Capture the cell that displays the provided text and extract its (x, y) central coordinate. 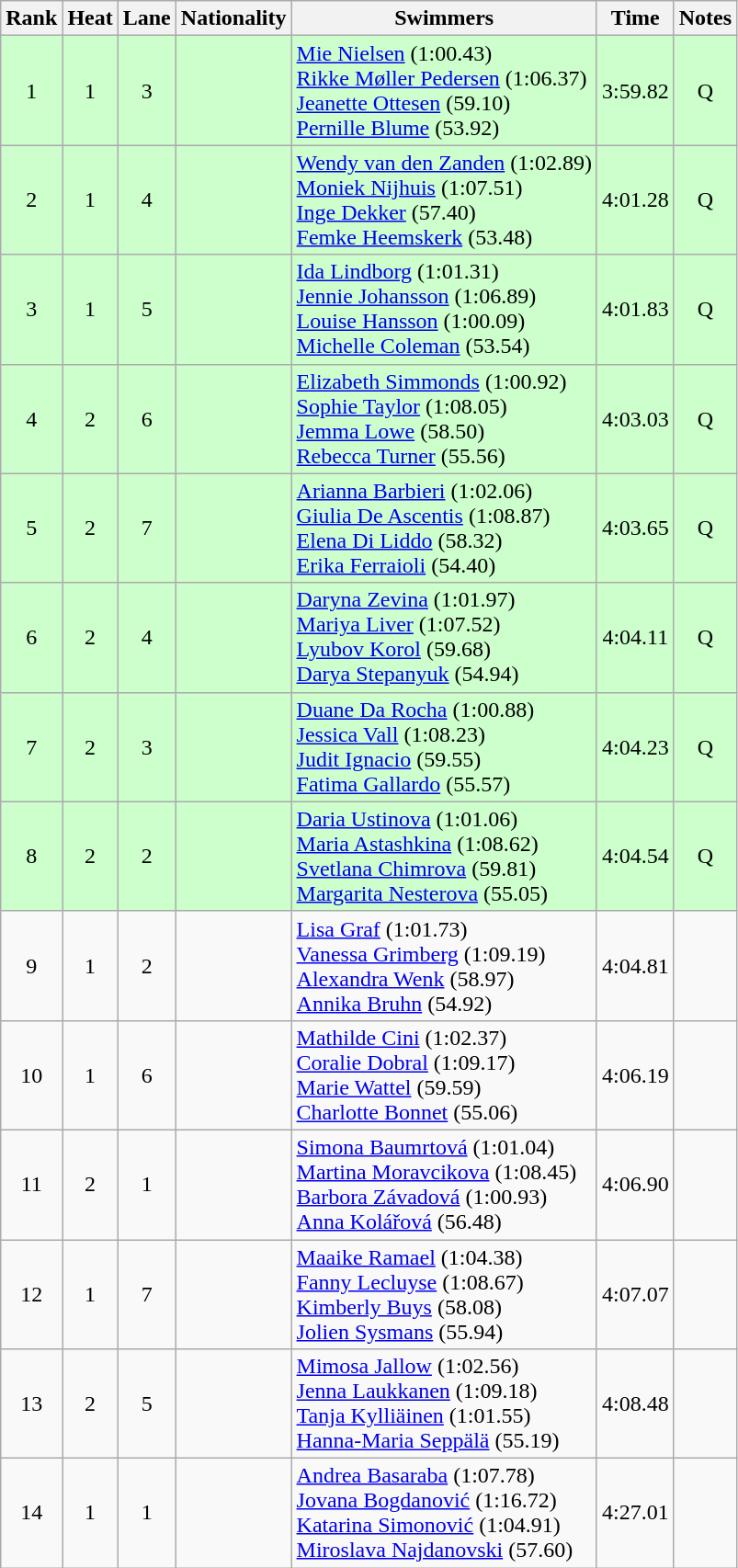
4:04.23 (635, 746)
13 (31, 1404)
Lane (147, 18)
Swimmers (444, 18)
4:04.11 (635, 638)
4:27.01 (635, 1513)
Mathilde Cini (1:02.37)Coralie Dobral (1:09.17)Marie Wattel (59.59)Charlotte Bonnet (55.06) (444, 1075)
Arianna Barbieri (1:02.06)Giulia De Ascentis (1:08.87)Elena Di Liddo (58.32)Erika Ferraioli (54.40) (444, 528)
8 (31, 857)
12 (31, 1294)
Mie Nielsen (1:00.43)Rikke Møller Pedersen (1:06.37)Jeanette Ottesen (59.10)Pernille Blume (53.92) (444, 90)
4:01.83 (635, 309)
Heat (90, 18)
10 (31, 1075)
4:04.54 (635, 857)
4:06.90 (635, 1184)
3:59.82 (635, 90)
Elizabeth Simmonds (1:00.92)Sophie Taylor (1:08.05)Jemma Lowe (58.50)Rebecca Turner (55.56) (444, 419)
Wendy van den Zanden (1:02.89)Moniek Nijhuis (1:07.51)Inge Dekker (57.40)Femke Heemskerk (53.48) (444, 200)
4:01.28 (635, 200)
4:07.07 (635, 1294)
Andrea Basaraba (1:07.78)Jovana Bogdanović (1:16.72)Katarina Simonović (1:04.91)Miroslava Najdanovski (57.60) (444, 1513)
Lisa Graf (1:01.73)Vanessa Grimberg (1:09.19)Alexandra Wenk (58.97)Annika Bruhn (54.92) (444, 965)
Ida Lindborg (1:01.31)Jennie Johansson (1:06.89)Louise Hansson (1:00.09)Michelle Coleman (53.54) (444, 309)
4:03.65 (635, 528)
4:08.48 (635, 1404)
Mimosa Jallow (1:02.56)Jenna Laukkanen (1:09.18)Tanja Kylliäinen (1:01.55)Hanna-Maria Seppälä (55.19) (444, 1404)
11 (31, 1184)
Rank (31, 18)
4:04.81 (635, 965)
4:03.03 (635, 419)
9 (31, 965)
Daria Ustinova (1:01.06)Maria Astashkina (1:08.62)Svetlana Chimrova (59.81)Margarita Nesterova (55.05) (444, 857)
Duane Da Rocha (1:00.88)Jessica Vall (1:08.23)Judit Ignacio (59.55)Fatima Gallardo (55.57) (444, 746)
Daryna Zevina (1:01.97)Mariya Liver (1:07.52)Lyubov Korol (59.68)Darya Stepanyuk (54.94) (444, 638)
Nationality (233, 18)
Maaike Ramael (1:04.38)Fanny Lecluyse (1:08.67)Kimberly Buys (58.08)Jolien Sysmans (55.94) (444, 1294)
14 (31, 1513)
4:06.19 (635, 1075)
Time (635, 18)
Notes (705, 18)
Simona Baumrtová (1:01.04)Martina Moravcikova (1:08.45)Barbora Závadová (1:00.93)Anna Kolářová (56.48) (444, 1184)
